Pinpoint the cell where the given text exists, returning its [x, y] midpoint coordinate. 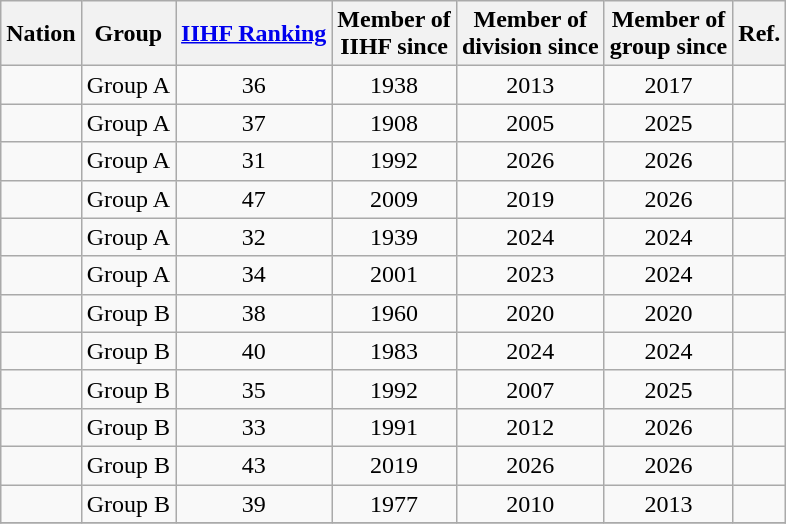
1960 [394, 313]
1991 [394, 427]
Ref. [760, 34]
35 [254, 389]
1983 [394, 351]
Member ofIIHF since [394, 34]
33 [254, 427]
1938 [394, 85]
2023 [530, 275]
1908 [394, 123]
2012 [530, 427]
37 [254, 123]
Nation [41, 34]
34 [254, 275]
IIHF Ranking [254, 34]
38 [254, 313]
31 [254, 161]
47 [254, 199]
1977 [394, 503]
1939 [394, 237]
2010 [530, 503]
2017 [668, 85]
39 [254, 503]
Member ofgroup since [668, 34]
40 [254, 351]
Member ofdivision since [530, 34]
36 [254, 85]
32 [254, 237]
2007 [530, 389]
2001 [394, 275]
2009 [394, 199]
Group [128, 34]
2005 [530, 123]
43 [254, 465]
